Output the [x, y] coordinate of the center of the cell containing the given text.  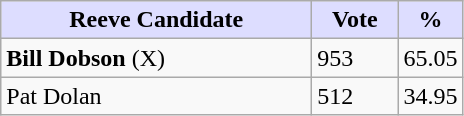
Pat Dolan [156, 96]
34.95 [430, 96]
Bill Dobson (X) [156, 58]
% [430, 20]
Vote [355, 20]
953 [355, 58]
65.05 [430, 58]
512 [355, 96]
Reeve Candidate [156, 20]
